Extract the [X, Y] coordinate from the center of the cell holding the provided text.  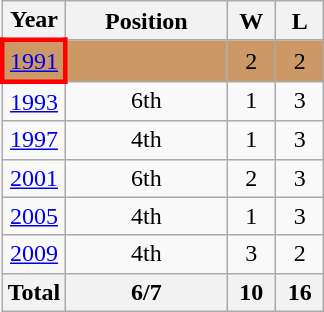
Total [34, 292]
L [300, 21]
Year [34, 21]
1993 [34, 101]
10 [252, 292]
2001 [34, 178]
Position [146, 21]
2005 [34, 216]
1991 [34, 60]
2009 [34, 254]
1997 [34, 140]
16 [300, 292]
6/7 [146, 292]
W [252, 21]
